Return (x, y) of the center of cell containing provided text 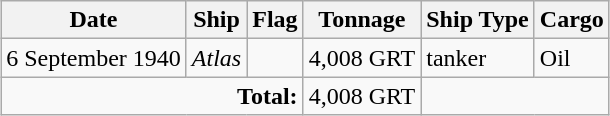
Tonnage (362, 20)
Ship (216, 20)
Oil (572, 58)
Cargo (572, 20)
Date (94, 20)
Flag (275, 20)
Total: (152, 96)
Ship Type (478, 20)
tanker (478, 58)
6 September 1940 (94, 58)
Atlas (216, 58)
